Return (X, Y) of the center of cell containing provided text 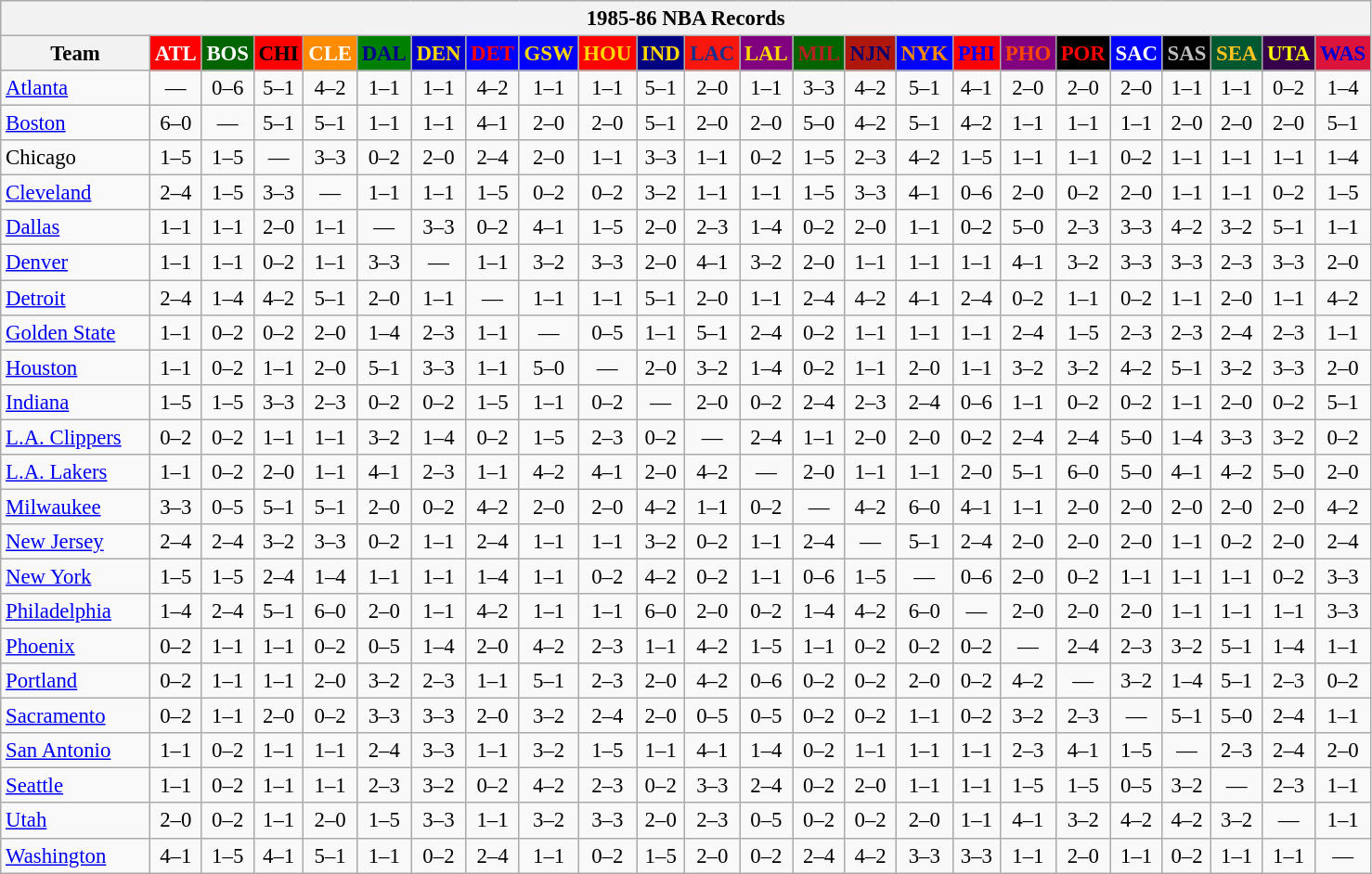
New Jersey (76, 542)
DAL (384, 54)
Phoenix (76, 647)
L.A. Lakers (76, 472)
SAS (1186, 54)
Cleveland (76, 193)
UTA (1288, 54)
Chicago (76, 158)
Indiana (76, 402)
Denver (76, 263)
CLE (330, 54)
Portland (76, 681)
Utah (76, 821)
Philadelphia (76, 611)
1985-86 NBA Records (686, 19)
San Antonio (76, 751)
Atlanta (76, 88)
NYK (925, 54)
LAC (713, 54)
PHI (977, 54)
ATL (175, 54)
Boston (76, 123)
NJN (871, 54)
Washington (76, 855)
SAC (1136, 54)
New York (76, 576)
Dallas (76, 227)
CHI (278, 54)
DEN (438, 54)
Seattle (76, 786)
Golden State (76, 332)
BOS (227, 54)
LAL (767, 54)
Sacramento (76, 716)
PHO (1028, 54)
POR (1082, 54)
Milwaukee (76, 507)
IND (661, 54)
HOU (607, 54)
DET (492, 54)
MIL (819, 54)
Houston (76, 367)
GSW (549, 54)
Team (76, 54)
Detroit (76, 298)
WAS (1343, 54)
L.A. Clippers (76, 437)
SEA (1236, 54)
